Determine the (X, Y) coordinate at the center of the cell enclosing the given text.  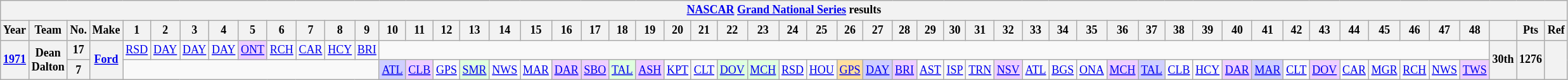
44 (1354, 30)
48 (1474, 30)
TRN (980, 70)
39 (1208, 30)
22 (732, 30)
ASH (650, 70)
Ref (1556, 30)
MGR (1384, 70)
34 (1063, 30)
1 (137, 30)
Team (48, 30)
32 (1009, 30)
25 (821, 30)
Make (106, 30)
NSV (1009, 70)
26 (850, 30)
TWS (1474, 70)
BGS (1063, 70)
16 (567, 30)
31 (980, 30)
19 (650, 30)
No. (79, 30)
ONT (253, 50)
ONA (1092, 70)
12 (447, 30)
9 (368, 30)
21 (704, 30)
23 (763, 30)
35 (1092, 30)
28 (905, 30)
27 (878, 30)
37 (1152, 30)
Dean Dalton (48, 60)
45 (1384, 30)
ISP (954, 70)
2 (165, 30)
15 (536, 30)
3 (195, 30)
30 (954, 30)
SMR (474, 70)
46 (1415, 30)
30th (1503, 60)
47 (1445, 30)
1276 (1531, 60)
42 (1297, 30)
29 (930, 30)
14 (504, 30)
Ford (106, 60)
24 (793, 30)
41 (1268, 30)
33 (1036, 30)
Pts (1531, 30)
4 (224, 30)
38 (1179, 30)
43 (1325, 30)
5 (253, 30)
11 (420, 30)
8 (340, 30)
13 (474, 30)
18 (622, 30)
Year (15, 30)
NASCAR Grand National Series results (784, 10)
1971 (15, 60)
AST (930, 70)
6 (281, 30)
HOU (821, 70)
KPT (678, 70)
36 (1122, 30)
SBO (595, 70)
40 (1237, 30)
20 (678, 30)
10 (392, 30)
